Output the [X, Y] coordinate of the center of the cell containing the given text.  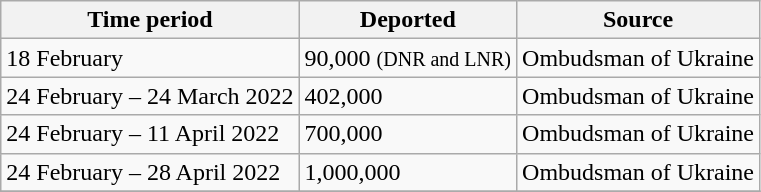
Source [638, 20]
18 February [150, 58]
700,000 [408, 134]
24 February – 24 March 2022 [150, 96]
Time period [150, 20]
Deported [408, 20]
24 February – 11 April 2022 [150, 134]
1,000,000 [408, 172]
402,000 [408, 96]
24 February – 28 April 2022 [150, 172]
90,000 (DNR and LNR) [408, 58]
